Scan for the cell matching the given text and deliver its [X, Y] coordinate at center. 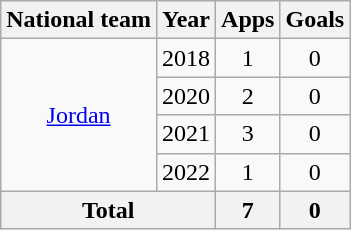
Total [108, 210]
Year [186, 20]
2018 [186, 58]
Apps [248, 20]
Jordan [79, 115]
2020 [186, 96]
2022 [186, 172]
2021 [186, 134]
7 [248, 210]
2 [248, 96]
3 [248, 134]
National team [79, 20]
Goals [315, 20]
